Return (X, Y) of the center of cell containing provided text 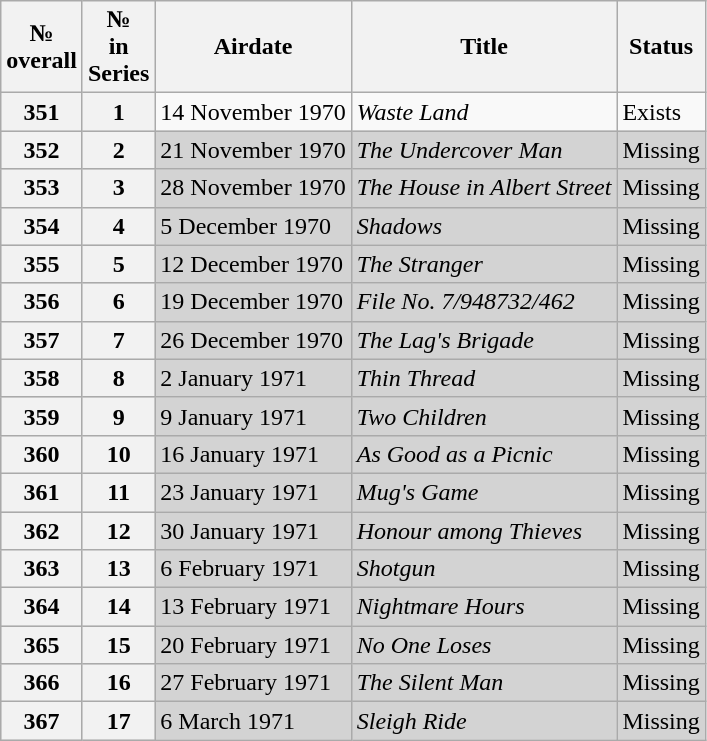
15 (118, 645)
2 (118, 150)
4 (118, 226)
Waste Land (484, 112)
367 (42, 721)
10 (118, 454)
362 (42, 531)
Honour among Thieves (484, 531)
Shotgun (484, 569)
Airdate (253, 47)
14 (118, 607)
Sleigh Ride (484, 721)
The Stranger (484, 264)
360 (42, 454)
364 (42, 607)
366 (42, 683)
8 (118, 378)
27 February 1971 (253, 683)
355 (42, 264)
16 January 1971 (253, 454)
16 (118, 683)
353 (42, 188)
1 (118, 112)
6 March 1971 (253, 721)
2 January 1971 (253, 378)
Title (484, 47)
Status (661, 47)
19 December 1970 (253, 302)
Nightmare Hours (484, 607)
6 (118, 302)
11 (118, 492)
30 January 1971 (253, 531)
365 (42, 645)
As Good as a Picnic (484, 454)
No One Loses (484, 645)
363 (42, 569)
7 (118, 340)
9 January 1971 (253, 416)
17 (118, 721)
Two Children (484, 416)
№overall (42, 47)
The Silent Man (484, 683)
5 (118, 264)
354 (42, 226)
The Lag's Brigade (484, 340)
351 (42, 112)
361 (42, 492)
5 December 1970 (253, 226)
352 (42, 150)
13 February 1971 (253, 607)
358 (42, 378)
359 (42, 416)
File No. 7/948732/462 (484, 302)
14 November 1970 (253, 112)
28 November 1970 (253, 188)
12 (118, 531)
Exists (661, 112)
9 (118, 416)
Thin Thread (484, 378)
6 February 1971 (253, 569)
12 December 1970 (253, 264)
20 February 1971 (253, 645)
№inSeries (118, 47)
The Undercover Man (484, 150)
The House in Albert Street (484, 188)
Mug's Game (484, 492)
13 (118, 569)
357 (42, 340)
3 (118, 188)
Shadows (484, 226)
23 January 1971 (253, 492)
356 (42, 302)
21 November 1970 (253, 150)
26 December 1970 (253, 340)
